Locate the cell with the specified text and output its [x, y] center coordinate. 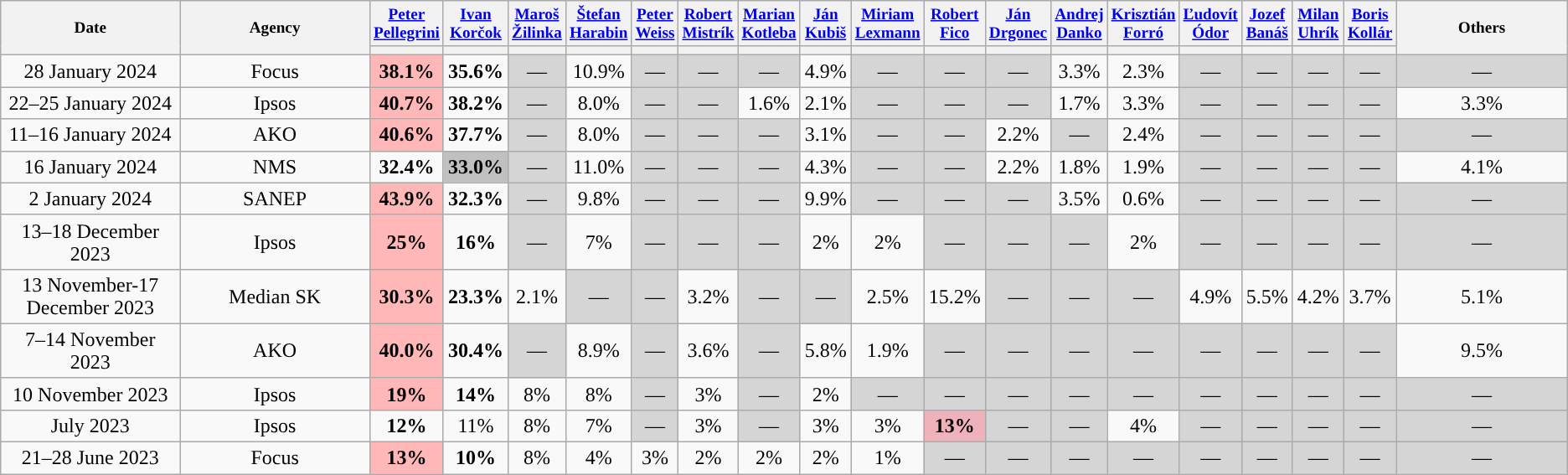
3.2% [709, 297]
5.8% [826, 350]
Robert Mistrík [709, 23]
10.9% [598, 71]
1% [888, 458]
2.4% [1143, 135]
40.7% [406, 103]
Ivan Korčok [476, 23]
14% [476, 394]
Milan Uhrík [1318, 23]
Median SK [275, 297]
Date [90, 28]
13–18 December 2023 [90, 241]
37.7% [476, 135]
2 January 2024 [90, 199]
1.7% [1079, 103]
40.6% [406, 135]
11% [476, 426]
Ján Drgonec [1018, 23]
19% [406, 394]
0.6% [1143, 199]
3.1% [826, 135]
23.3% [476, 297]
40.0% [406, 350]
Boris Kollár [1369, 23]
Jozef Banáš [1266, 23]
Ľudovít Ódor [1210, 23]
1.6% [769, 103]
15.2% [955, 297]
43.9% [406, 199]
38.1% [406, 71]
4.2% [1318, 297]
8.9% [598, 350]
32.3% [476, 199]
13 November-17 December 2023 [90, 297]
7–14 November 2023 [90, 350]
Maroš Žilinka [538, 23]
July 2023 [90, 426]
25% [406, 241]
35.6% [476, 71]
3.5% [1079, 199]
9.5% [1482, 350]
Ján Kubiš [826, 23]
9.9% [826, 199]
Peter Pellegrini [406, 23]
5.1% [1482, 297]
38.2% [476, 103]
5.5% [1266, 297]
12% [406, 426]
11.0% [598, 167]
10% [476, 458]
30.4% [476, 350]
Krisztián Forró [1143, 23]
Peter Weiss [655, 23]
2.5% [888, 297]
2.3% [1143, 71]
1.8% [1079, 167]
Robert Fico [955, 23]
Marian Kotleba [769, 23]
4.3% [826, 167]
33.0% [476, 167]
3.7% [1369, 297]
21–28 June 2023 [90, 458]
Andrej Danko [1079, 23]
SANEP [275, 199]
11–16 January 2024 [90, 135]
16% [476, 241]
32.4% [406, 167]
30.3% [406, 297]
4.1% [1482, 167]
16 January 2024 [90, 167]
3.6% [709, 350]
NMS [275, 167]
Štefan Harabin [598, 23]
Agency [275, 28]
22–25 January 2024 [90, 103]
Miriam Lexmann [888, 23]
10 November 2023 [90, 394]
28 January 2024 [90, 71]
9.8% [598, 199]
Others [1482, 28]
